Detect which cell encompasses the target text, then output its (X, Y) center coordinate. 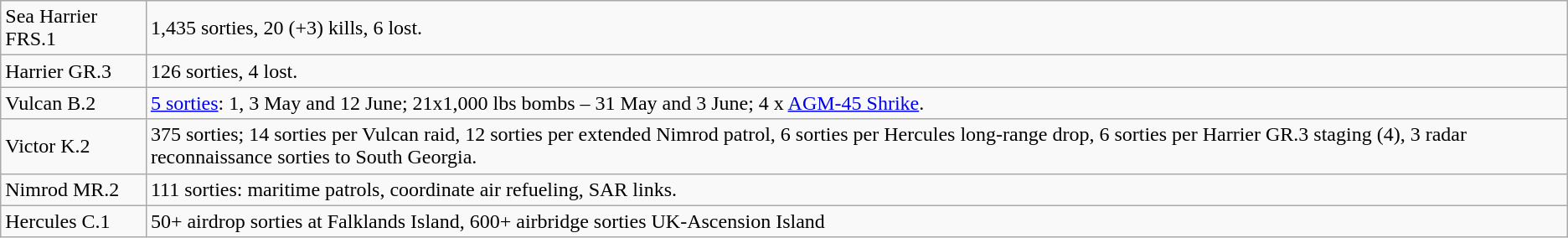
Sea Harrier FRS.1 (74, 28)
5 sorties: 1, 3 May and 12 June; 21x1,000 lbs bombs – 31 May and 3 June; 4 x AGM-45 Shrike. (856, 103)
Vulcan B.2 (74, 103)
1,435 sorties, 20 (+3) kills, 6 lost. (856, 28)
Victor K.2 (74, 146)
Harrier GR.3 (74, 71)
126 sorties, 4 lost. (856, 71)
Hercules C.1 (74, 221)
Nimrod MR.2 (74, 189)
50+ airdrop sorties at Falklands Island, 600+ airbridge sorties UK-Ascension Island (856, 221)
111 sorties: maritime patrols, coordinate air refueling, SAR links. (856, 189)
